Output the (x, y) coordinate of the center of the cell containing the given text.  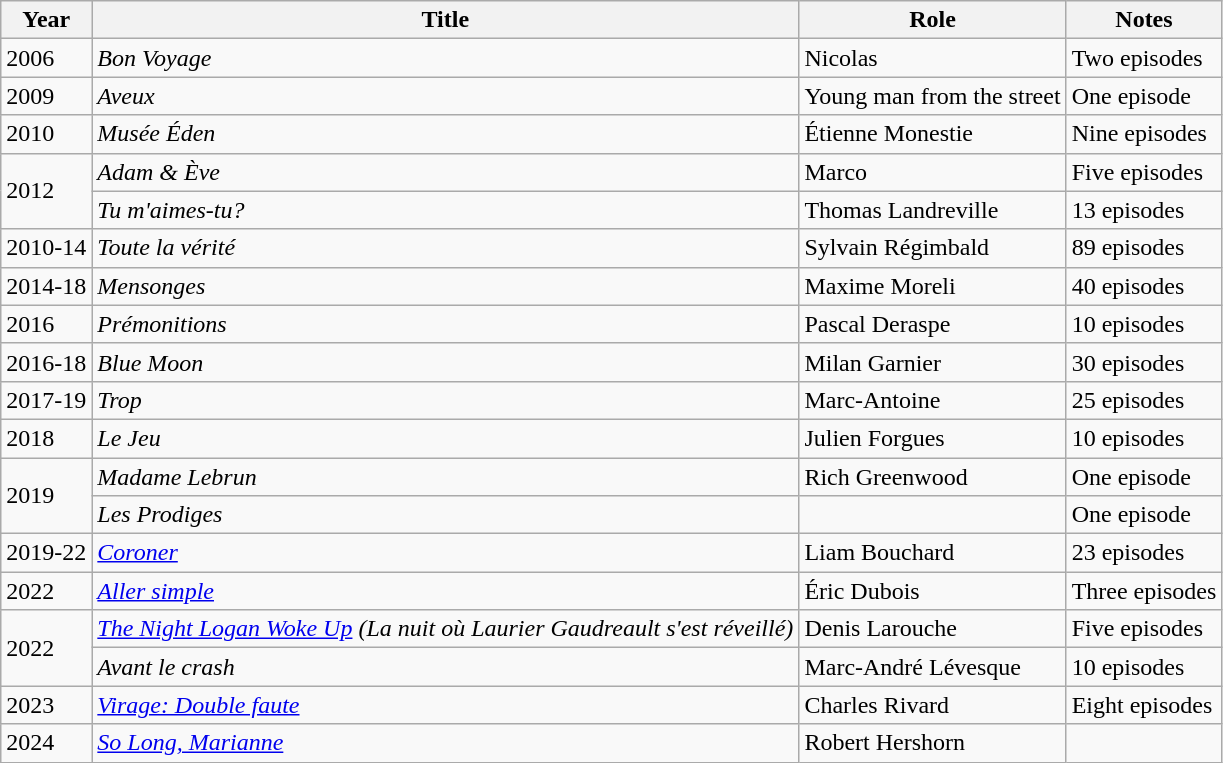
Nicolas (932, 58)
Charles Rivard (932, 705)
89 episodes (1144, 248)
Thomas Landreville (932, 210)
25 episodes (1144, 400)
2023 (46, 705)
Young man from the street (932, 96)
2014-18 (46, 286)
Adam & Ève (446, 172)
Mensonges (446, 286)
So Long, Marianne (446, 743)
Toute la vérité (446, 248)
Marc-Antoine (932, 400)
2019 (46, 496)
Two episodes (1144, 58)
Julien Forgues (932, 438)
2010-14 (46, 248)
Pascal Deraspe (932, 324)
2018 (46, 438)
Le Jeu (446, 438)
Étienne Monestie (932, 134)
2017-19 (46, 400)
Three episodes (1144, 591)
Avant le crash (446, 667)
Title (446, 20)
Notes (1144, 20)
The Night Logan Woke Up (La nuit où Laurier Gaudreault s'est réveillé) (446, 629)
Maxime Moreli (932, 286)
2006 (46, 58)
2010 (46, 134)
Virage: Double faute (446, 705)
Rich Greenwood (932, 477)
Eight episodes (1144, 705)
13 episodes (1144, 210)
Blue Moon (446, 362)
2016-18 (46, 362)
Les Prodiges (446, 515)
Marc-André Lévesque (932, 667)
Bon Voyage (446, 58)
23 episodes (1144, 553)
Éric Dubois (932, 591)
Marco (932, 172)
2019-22 (46, 553)
2012 (46, 191)
40 episodes (1144, 286)
Prémonitions (446, 324)
30 episodes (1144, 362)
Coroner (446, 553)
2009 (46, 96)
Tu m'aimes-tu? (446, 210)
Denis Larouche (932, 629)
Role (932, 20)
2024 (46, 743)
Trop (446, 400)
Milan Garnier (932, 362)
Robert Hershorn (932, 743)
Nine episodes (1144, 134)
Aveux (446, 96)
Aller simple (446, 591)
Madame Lebrun (446, 477)
2016 (46, 324)
Year (46, 20)
Sylvain Régimbald (932, 248)
Liam Bouchard (932, 553)
Musée Éden (446, 134)
